Scan for the cell matching the given text and deliver its (X, Y) coordinate at center. 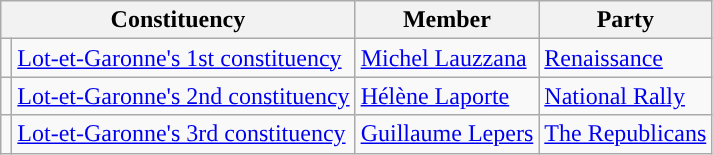
Lot-et-Garonne's 2nd constituency (184, 96)
Lot-et-Garonne's 1st constituency (184, 58)
Member (447, 20)
Constituency (178, 20)
Renaissance (626, 58)
Guillaume Lepers (447, 134)
Hélène Laporte (447, 96)
National Rally (626, 96)
Michel Lauzzana (447, 58)
Party (626, 20)
Lot-et-Garonne's 3rd constituency (184, 134)
The Republicans (626, 134)
